Identify which cell holds the provided text, then report its (x, y) central coordinate. 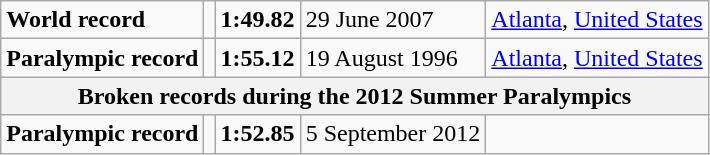
29 June 2007 (393, 20)
1:49.82 (258, 20)
1:55.12 (258, 58)
Broken records during the 2012 Summer Paralympics (354, 96)
19 August 1996 (393, 58)
1:52.85 (258, 134)
5 September 2012 (393, 134)
World record (102, 20)
